Return the [x, y] coordinate for the center point of the cell that contains the specified text.  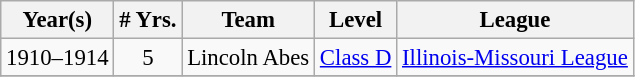
# Yrs. [148, 20]
Year(s) [58, 20]
Class D [356, 58]
Level [356, 20]
Illinois-Missouri League [515, 58]
5 [148, 58]
1910–1914 [58, 58]
Lincoln Abes [248, 58]
League [515, 20]
Team [248, 20]
